Pinpoint the cell where the given text exists, returning its (X, Y) midpoint coordinate. 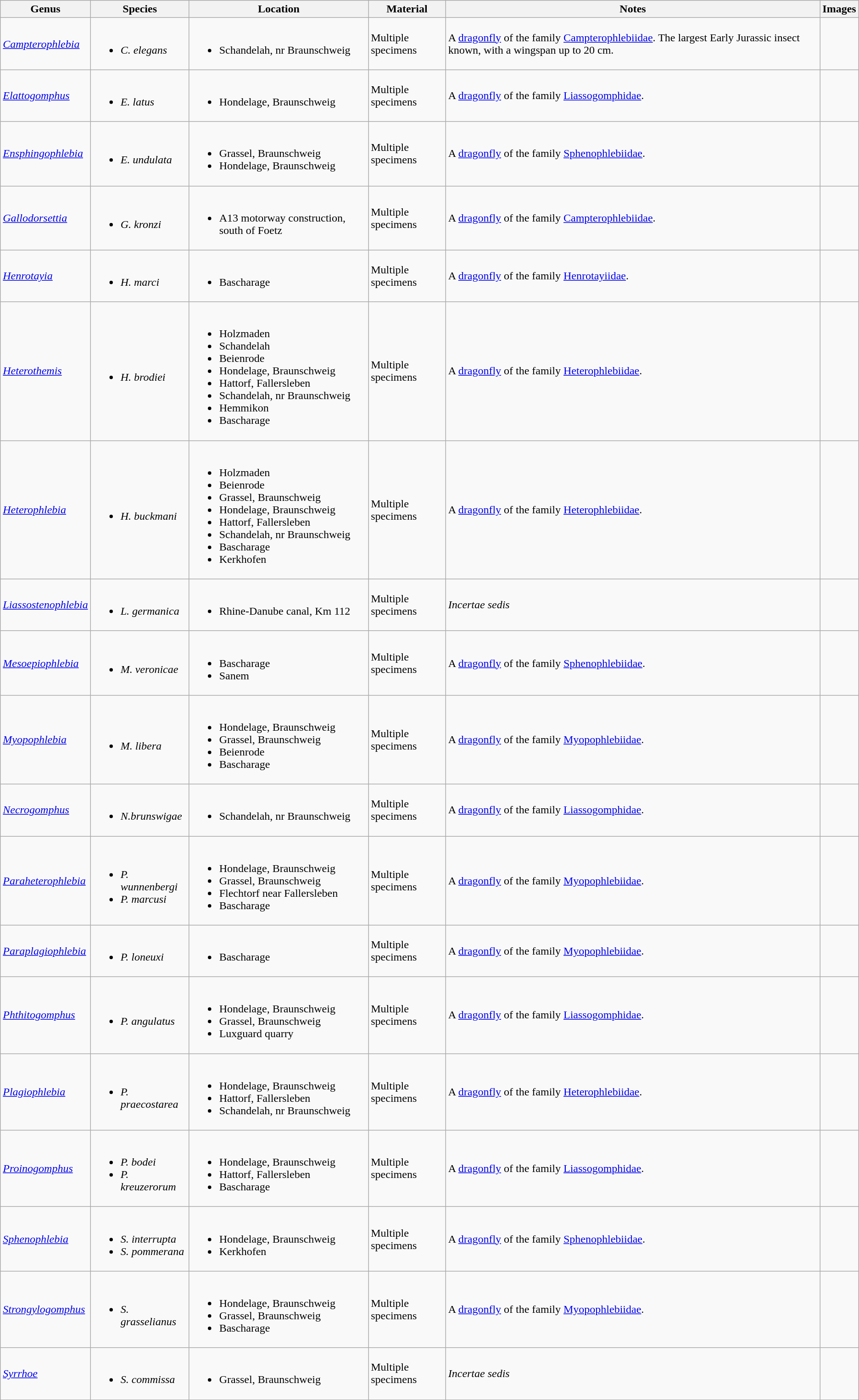
Hondelage, BraunschweigHattorf, FallerslebenBascharage (279, 1169)
Plagiophlebia (45, 1092)
N.brunswigae (139, 810)
Phthitogomphus (45, 1016)
S. grasselianus (139, 1309)
Proinogomphus (45, 1169)
P. praecostarea (139, 1092)
A dragonfly of the family Campterophlebiidae. The largest Early Jurassic insect known, with a wingspan up to 20 cm. (633, 44)
E. undulata (139, 154)
G. kronzi (139, 218)
Necrogomphus (45, 810)
Location (279, 9)
Hondelage, BraunschweigKerkhofen (279, 1239)
A dragonfly of the family Campterophlebiidae. (633, 218)
Liassostenophlebia (45, 605)
Gallodorsettia (45, 218)
Campterophlebia (45, 44)
Hondelage, BraunschweigHattorf, FallerslebenSchandelah, nr Braunschweig (279, 1092)
Mesoepiophlebia (45, 663)
Elattogomphus (45, 95)
BascharageSanem (279, 663)
S. commissa (139, 1373)
HolzmadenBeienrodeGrassel, BraunschweigHondelage, BraunschweigHattorf, FallerslebenSchandelah, nr BraunschweigBascharageKerkhofen (279, 510)
Syrrhoe (45, 1373)
H. buckmani (139, 510)
H. brodiei (139, 371)
M. libera (139, 739)
Sphenophlebia (45, 1239)
Species (139, 9)
Genus (45, 9)
Images (839, 9)
E. latus (139, 95)
P. loneuxi (139, 951)
L. germanica (139, 605)
A13 motorway construction, south of Foetz (279, 218)
Material (407, 9)
HolzmadenSchandelahBeienrodeHondelage, BraunschweigHattorf, FallerslebenSchandelah, nr BraunschweigHemmikonBascharage (279, 371)
Grassel, BraunschweigHondelage, Braunschweig (279, 154)
Rhine-Danube canal, Km 112 (279, 605)
Strongylogomphus (45, 1309)
Henrotayia (45, 276)
S. interruptaS. pommerana (139, 1239)
Hondelage, Braunschweig (279, 95)
H. marci (139, 276)
P. wunnenbergiP. marcusi (139, 880)
Paraplagiophlebia (45, 951)
Ensphingophlebia (45, 154)
Notes (633, 9)
Grassel, Braunschweig (279, 1373)
P. bodeiP. kreuzerorum (139, 1169)
Hondelage, BraunschweigGrassel, BraunschweigFlechtorf near FallerslebenBascharage (279, 880)
C. elegans (139, 44)
Paraheterophlebia (45, 880)
Hondelage, BraunschweigGrassel, BraunschweigBascharage (279, 1309)
A dragonfly of the family Henrotayiidae. (633, 276)
P. angulatus (139, 1016)
Hondelage, BraunschweigGrassel, BraunschweigLuxguard quarry (279, 1016)
Heterophlebia (45, 510)
Hondelage, BraunschweigGrassel, BraunschweigBeienrodeBascharage (279, 739)
Myopophlebia (45, 739)
M. veronicae (139, 663)
Heterothemis (45, 371)
